Determine the [x, y] coordinate at the center of the cell enclosing the given text.  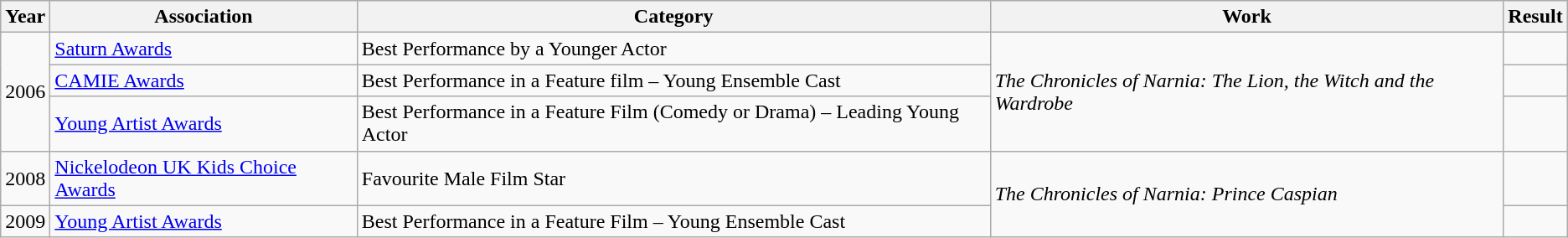
Category [673, 17]
2008 [25, 178]
The Chronicles of Narnia: The Lion, the Witch and the Wardrobe [1246, 92]
Best Performance in a Feature Film – Young Ensemble Cast [673, 221]
Nickelodeon UK Kids Choice Awards [204, 178]
Work [1246, 17]
Year [25, 17]
2006 [25, 92]
Favourite Male Film Star [673, 178]
Best Performance in a Feature film – Young Ensemble Cast [673, 80]
Best Performance by a Younger Actor [673, 49]
CAMIE Awards [204, 80]
2009 [25, 221]
Result [1535, 17]
Best Performance in a Feature Film (Comedy or Drama) – Leading Young Actor [673, 124]
Saturn Awards [204, 49]
The Chronicles of Narnia: Prince Caspian [1246, 194]
Association [204, 17]
